From the cell containing the given text, extract its center point as [X, Y] coordinate. 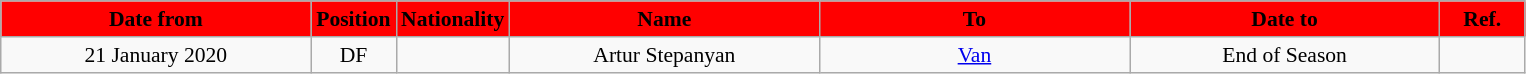
Date to [1285, 19]
Ref. [1482, 19]
Name [664, 19]
Date from [156, 19]
Artur Stepanyan [664, 55]
Position [354, 19]
End of Season [1285, 55]
To [974, 19]
21 January 2020 [156, 55]
Van [974, 55]
DF [354, 55]
Nationality [452, 19]
